From the cell containing the given text, extract its center point as [X, Y] coordinate. 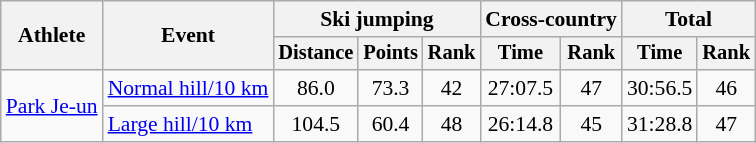
Athlete [52, 36]
31:28.8 [660, 124]
42 [452, 88]
30:56.5 [660, 88]
104.5 [316, 124]
46 [726, 88]
60.4 [390, 124]
Normal hill/10 km [188, 88]
73.3 [390, 88]
Large hill/10 km [188, 124]
Distance [316, 54]
Cross-country [551, 19]
45 [592, 124]
27:07.5 [520, 88]
Park Je-un [52, 106]
Ski jumping [376, 19]
Points [390, 54]
86.0 [316, 88]
Total [688, 19]
Event [188, 36]
48 [452, 124]
26:14.8 [520, 124]
